Return (X, Y) of the center of cell containing provided text 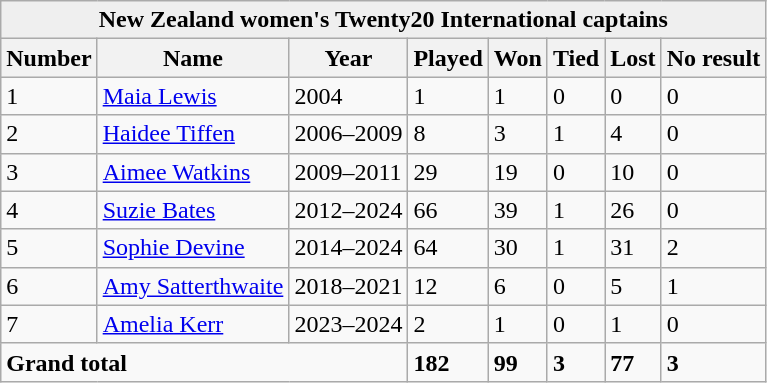
19 (518, 172)
Aimee Watkins (193, 172)
Maia Lewis (193, 96)
Haidee Tiffen (193, 134)
New Zealand women's Twenty20 International captains (384, 20)
12 (448, 286)
2004 (348, 96)
66 (448, 210)
182 (448, 362)
2009–2011 (348, 172)
2023–2024 (348, 324)
Lost (633, 58)
Amelia Kerr (193, 324)
Played (448, 58)
Name (193, 58)
30 (518, 248)
Amy Satterthwaite (193, 286)
2006–2009 (348, 134)
7 (49, 324)
99 (518, 362)
Number (49, 58)
Year (348, 58)
2018–2021 (348, 286)
Tied (576, 58)
31 (633, 248)
Won (518, 58)
Suzie Bates (193, 210)
77 (633, 362)
29 (448, 172)
64 (448, 248)
2012–2024 (348, 210)
26 (633, 210)
Grand total (204, 362)
Sophie Devine (193, 248)
8 (448, 134)
2014–2024 (348, 248)
10 (633, 172)
39 (518, 210)
No result (714, 58)
